Provide the [X, Y] coordinate of the cell's center where the given text is located.  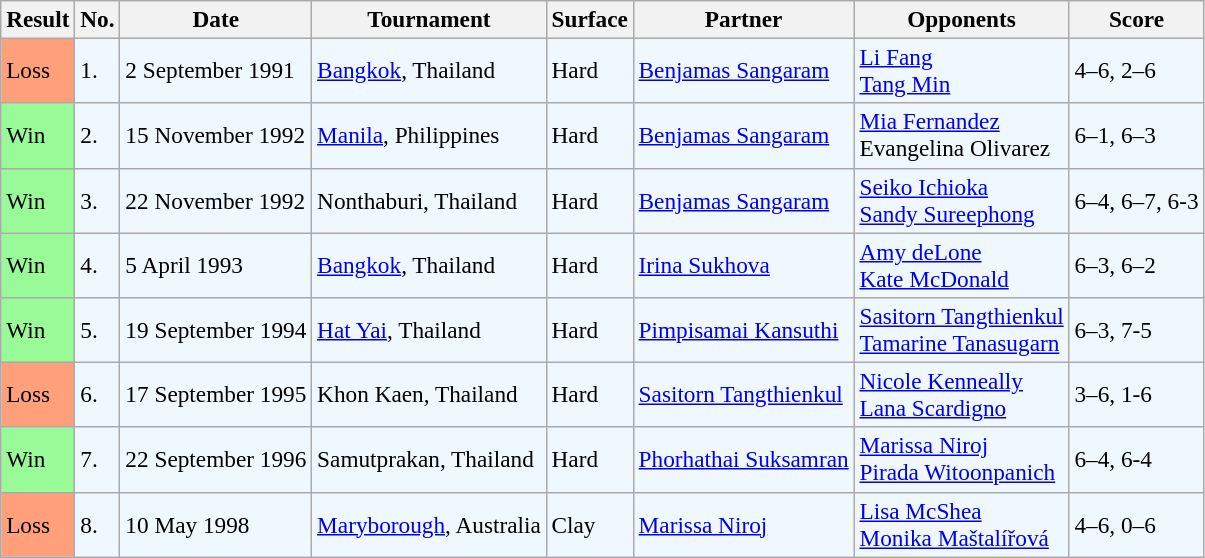
Samutprakan, Thailand [429, 460]
10 May 1998 [216, 524]
5. [98, 330]
No. [98, 19]
Marissa Niroj Pirada Witoonpanich [962, 460]
7. [98, 460]
4–6, 0–6 [1136, 524]
Hat Yai, Thailand [429, 330]
8. [98, 524]
4–6, 2–6 [1136, 70]
Date [216, 19]
Tournament [429, 19]
Manila, Philippines [429, 136]
1. [98, 70]
5 April 1993 [216, 264]
Seiko Ichioka Sandy Sureephong [962, 200]
6–3, 6–2 [1136, 264]
17 September 1995 [216, 394]
Lisa McShea Monika Maštalířová [962, 524]
6–4, 6–7, 6-3 [1136, 200]
6–1, 6–3 [1136, 136]
3–6, 1-6 [1136, 394]
Nonthaburi, Thailand [429, 200]
22 November 1992 [216, 200]
Mia Fernandez Evangelina Olivarez [962, 136]
19 September 1994 [216, 330]
Irina Sukhova [744, 264]
6–4, 6-4 [1136, 460]
22 September 1996 [216, 460]
2. [98, 136]
Sasitorn Tangthienkul [744, 394]
15 November 1992 [216, 136]
Li Fang Tang Min [962, 70]
Partner [744, 19]
Surface [590, 19]
Amy deLone Kate McDonald [962, 264]
Nicole Kenneally Lana Scardigno [962, 394]
3. [98, 200]
6. [98, 394]
Pimpisamai Kansuthi [744, 330]
Result [38, 19]
Score [1136, 19]
Clay [590, 524]
2 September 1991 [216, 70]
Sasitorn Tangthienkul Tamarine Tanasugarn [962, 330]
Maryborough, Australia [429, 524]
Opponents [962, 19]
Khon Kaen, Thailand [429, 394]
6–3, 7-5 [1136, 330]
4. [98, 264]
Phorhathai Suksamran [744, 460]
Marissa Niroj [744, 524]
